For the text-containing cell, return its midpoint in [X, Y] coordinate format. 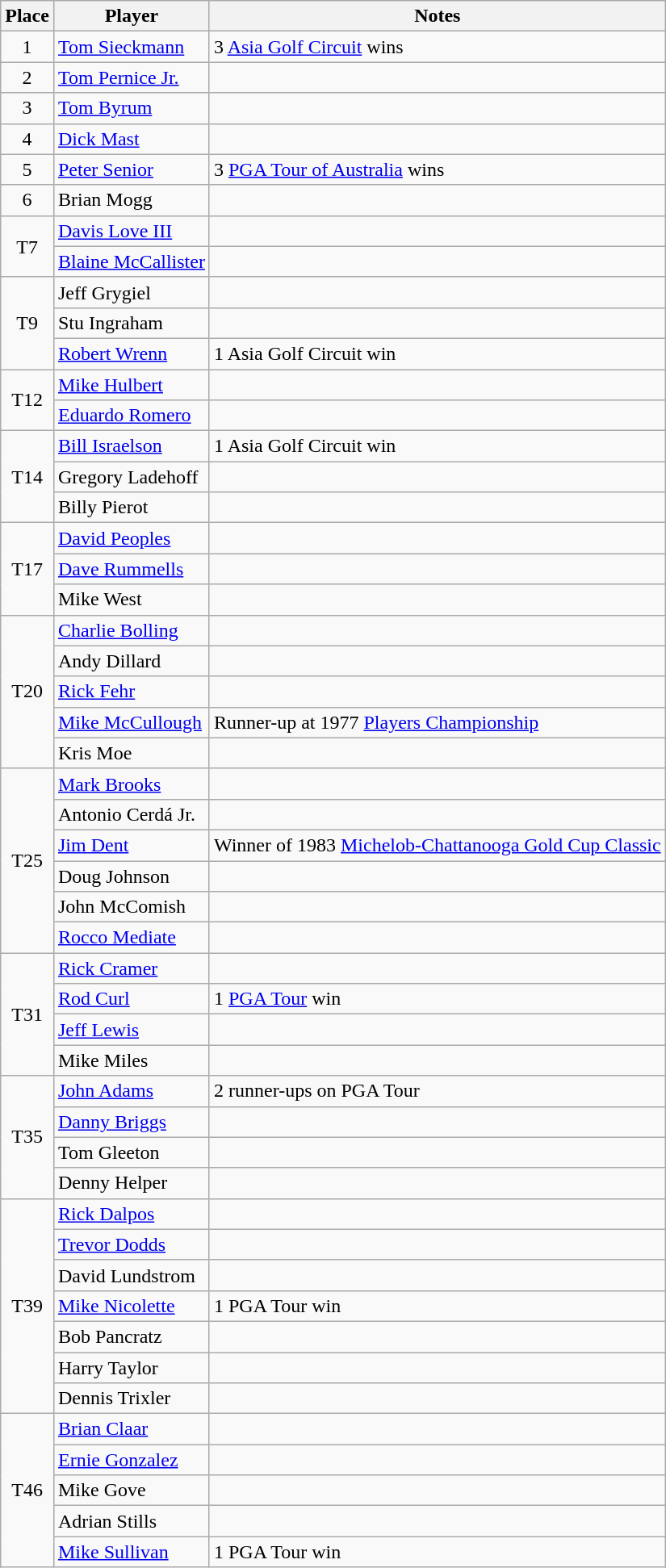
4 [27, 139]
Dave Rummells [131, 569]
Stu Ingraham [131, 323]
3 PGA Tour of Australia wins [438, 169]
T31 [27, 1014]
Rick Dalpos [131, 1214]
Jeff Lewis [131, 1030]
Tom Sieckmann [131, 47]
David Peoples [131, 538]
Mike Hulbert [131, 385]
Peter Senior [131, 169]
T20 [27, 692]
Tom Gleeton [131, 1152]
Harry Taylor [131, 1368]
Blaine McCallister [131, 261]
Robert Wrenn [131, 353]
Davis Love III [131, 231]
3 [27, 108]
Trevor Dodds [131, 1244]
Billy Pierot [131, 508]
1 [27, 47]
Tom Pernice Jr. [131, 77]
T12 [27, 400]
Brian Claar [131, 1429]
Mike Miles [131, 1060]
Danny Briggs [131, 1122]
3 Asia Golf Circuit wins [438, 47]
Notes [438, 16]
T17 [27, 569]
Andy Dillard [131, 661]
Jeff Grygiel [131, 292]
Rick Cramer [131, 968]
Antonio Cerdá Jr. [131, 814]
Dennis Trixler [131, 1399]
Rocco Mediate [131, 938]
Eduardo Romero [131, 416]
Bob Pancratz [131, 1336]
2 [27, 77]
T7 [27, 246]
Jim Dent [131, 845]
Gregory Ladehoff [131, 477]
Winner of 1983 Michelob-Chattanooga Gold Cup Classic [438, 845]
Mike Nicolette [131, 1306]
Charlie Bolling [131, 630]
Player [131, 16]
T9 [27, 323]
Denny Helper [131, 1183]
T35 [27, 1137]
Dick Mast [131, 139]
Mike Sullivan [131, 1552]
Kris Moe [131, 753]
John McComish [131, 907]
5 [27, 169]
T14 [27, 477]
Runner-up at 1977 Players Championship [438, 722]
John Adams [131, 1091]
Mike Gove [131, 1491]
T39 [27, 1306]
2 runner-ups on PGA Tour [438, 1091]
Doug Johnson [131, 876]
Rick Fehr [131, 692]
Rod Curl [131, 999]
6 [27, 200]
Adrian Stills [131, 1521]
David Lundstrom [131, 1275]
Mike West [131, 600]
Bill Israelson [131, 446]
T46 [27, 1491]
Mark Brooks [131, 784]
Place [27, 16]
Mike McCullough [131, 722]
Brian Mogg [131, 200]
Ernie Gonzalez [131, 1460]
Tom Byrum [131, 108]
T25 [27, 860]
